Extract the (X, Y) coordinate from the center of the cell holding the provided text.  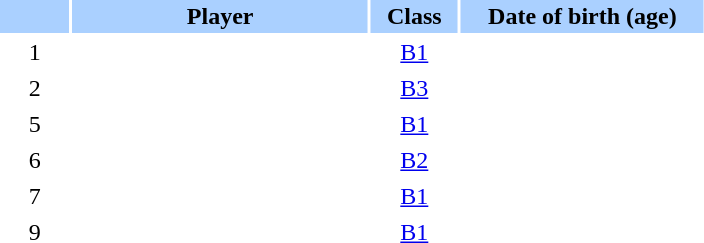
Date of birth (age) (582, 16)
2 (34, 88)
6 (34, 160)
7 (34, 196)
B2 (414, 160)
B3 (414, 88)
Player (220, 16)
Class (414, 16)
5 (34, 124)
1 (34, 52)
